Scan for the cell matching the given text and deliver its (X, Y) coordinate at center. 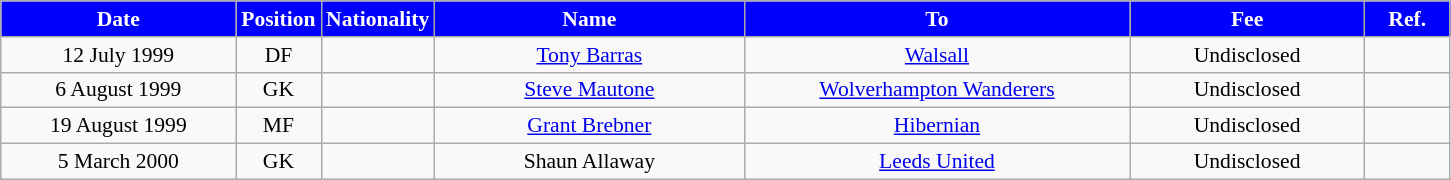
Leeds United (936, 162)
Date (118, 19)
Shaun Allaway (589, 162)
Hibernian (936, 126)
Fee (1248, 19)
Position (278, 19)
5 March 2000 (118, 162)
MF (278, 126)
Ref. (1408, 19)
To (936, 19)
Name (589, 19)
Tony Barras (589, 55)
Steve Mautone (589, 90)
6 August 1999 (118, 90)
Walsall (936, 55)
19 August 1999 (118, 126)
Wolverhampton Wanderers (936, 90)
Grant Brebner (589, 126)
Nationality (378, 19)
DF (278, 55)
12 July 1999 (118, 55)
